For the text-containing cell, return its midpoint in [X, Y] coordinate format. 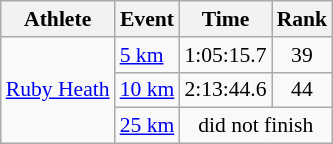
Ruby Heath [58, 90]
5 km [148, 55]
25 km [148, 126]
1:05:15.7 [225, 55]
2:13:44.6 [225, 90]
Time [225, 19]
10 km [148, 90]
Rank [302, 19]
Event [148, 19]
did not finish [256, 126]
44 [302, 90]
39 [302, 55]
Athlete [58, 19]
